From the cell containing the given text, extract its center point as [X, Y] coordinate. 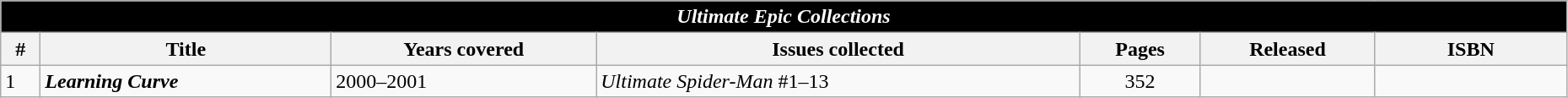
Issues collected [838, 49]
ISBN [1471, 49]
Title [186, 49]
Ultimate Spider-Man #1–13 [838, 81]
2000–2001 [464, 81]
# [20, 49]
Years covered [464, 49]
Pages [1140, 49]
1 [20, 81]
Ultimate Epic Collections [784, 17]
Released [1288, 49]
352 [1140, 81]
Learning Curve [186, 81]
